Capture the cell that displays the provided text and extract its (x, y) central coordinate. 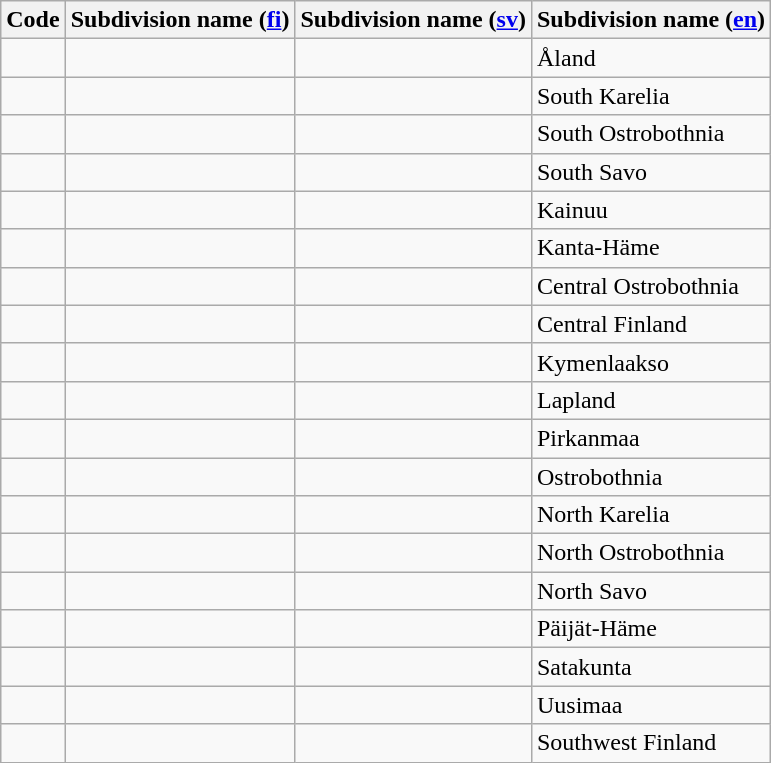
Subdivision name (sv) (413, 20)
Central Ostrobothnia (650, 286)
Subdivision name (fi) (180, 20)
Central Finland (650, 324)
Code (33, 20)
Kainuu (650, 210)
Lapland (650, 400)
Satakunta (650, 667)
Kanta-Häme (650, 248)
South Savo (650, 172)
Subdivision name (en) (650, 20)
North Savo (650, 591)
South Karelia (650, 96)
Kymenlaakso (650, 362)
Southwest Finland (650, 743)
Uusimaa (650, 705)
Päijät-Häme (650, 629)
North Karelia (650, 515)
South Ostrobothnia (650, 134)
Åland (650, 58)
North Ostrobothnia (650, 553)
Ostrobothnia (650, 477)
Pirkanmaa (650, 438)
